Locate the cell with the specified text and output its (x, y) center coordinate. 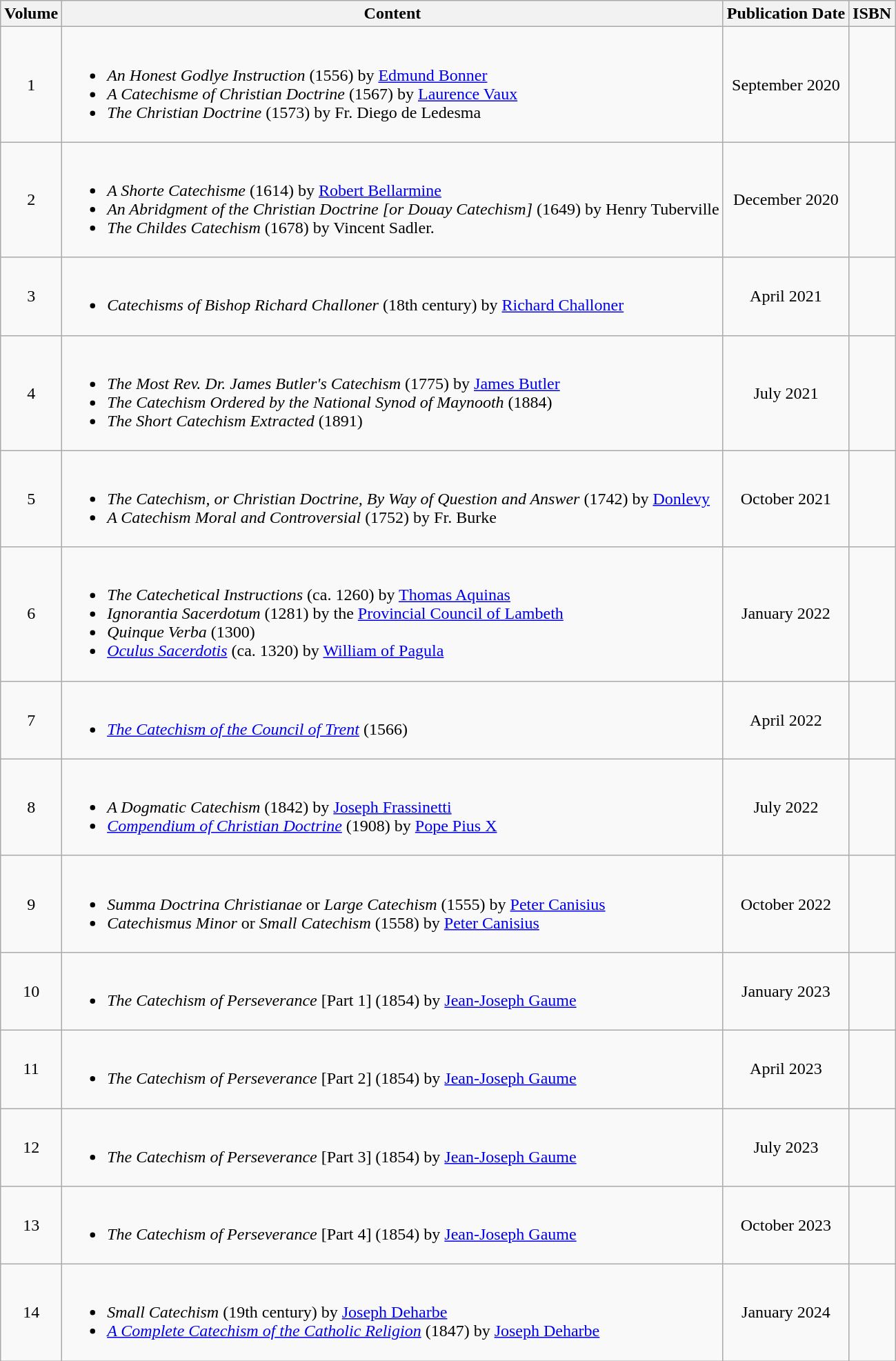
September 2020 (786, 84)
Catechisms of Bishop Richard Challoner (18th century) by Richard Challoner (393, 297)
Small Catechism (19th century) by Joseph DeharbeA Complete Catechism of the Catholic Religion (1847) by Joseph Deharbe (393, 1313)
6 (32, 614)
October 2021 (786, 499)
October 2022 (786, 904)
April 2021 (786, 297)
The Catechism of the Council of Trent (1566) (393, 720)
April 2023 (786, 1069)
The Catechism, or Christian Doctrine, By Way of Question and Answer (1742) by DonlevyA Catechism Moral and Controversial (1752) by Fr. Burke (393, 499)
The Catechism of Perseverance [Part 1] (1854) by Jean-Joseph Gaume (393, 991)
A Dogmatic Catechism (1842) by Joseph FrassinettiCompendium of Christian Doctrine (1908) by Pope Pius X (393, 807)
ISBN (872, 14)
July 2023 (786, 1146)
January 2024 (786, 1313)
2 (32, 200)
8 (32, 807)
13 (32, 1225)
10 (32, 991)
7 (32, 720)
Summa Doctrina Christianae or Large Catechism (1555) by Peter CanisiusCatechismus Minor or Small Catechism (1558) by Peter Canisius (393, 904)
January 2022 (786, 614)
3 (32, 297)
July 2021 (786, 393)
April 2022 (786, 720)
Publication Date (786, 14)
5 (32, 499)
The Catechism of Perseverance [Part 3] (1854) by Jean-Joseph Gaume (393, 1146)
The Catechism of Perseverance [Part 2] (1854) by Jean-Joseph Gaume (393, 1069)
December 2020 (786, 200)
July 2022 (786, 807)
4 (32, 393)
9 (32, 904)
12 (32, 1146)
October 2023 (786, 1225)
1 (32, 84)
14 (32, 1313)
11 (32, 1069)
January 2023 (786, 991)
Content (393, 14)
Volume (32, 14)
The Catechism of Perseverance [Part 4] (1854) by Jean-Joseph Gaume (393, 1225)
